Scan for the cell matching the given text and deliver its [X, Y] coordinate at center. 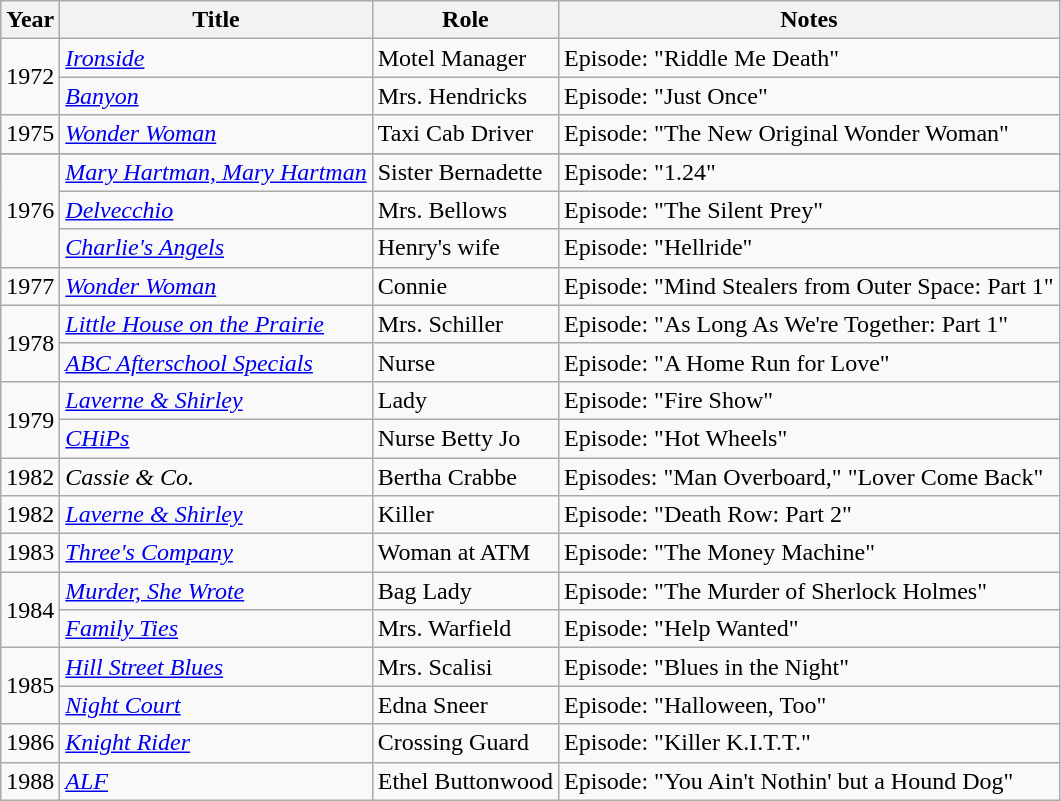
Night Court [216, 705]
Episode: "Blues in the Night" [810, 667]
1988 [30, 781]
Episode: "As Long As We're Together: Part 1" [810, 324]
Crossing Guard [465, 743]
Episode: "Death Row: Part 2" [810, 515]
Episode: "The New Original Wonder Woman" [810, 134]
Episode: "A Home Run for Love" [810, 362]
Mrs. Schiller [465, 324]
Cassie & Co. [216, 477]
1976 [30, 210]
Episode: "The Money Machine" [810, 553]
Year [30, 20]
Episode: "Mind Stealers from Outer Space: Part 1" [810, 286]
Notes [810, 20]
Connie [465, 286]
Nurse [465, 362]
Little House on the Prairie [216, 324]
Charlie's Angels [216, 248]
Episode: "Hot Wheels" [810, 438]
Delvecchio [216, 210]
Nurse Betty Jo [465, 438]
Mary Hartman, Mary Hartman [216, 172]
Episode: "Halloween, Too" [810, 705]
Hill Street Blues [216, 667]
Taxi Cab Driver [465, 134]
Episode: "Just Once" [810, 96]
Bag Lady [465, 591]
1984 [30, 610]
Episode: "Riddle Me Death" [810, 58]
Role [465, 20]
Mrs. Bellows [465, 210]
Three's Company [216, 553]
Edna Sneer [465, 705]
Episode: "Killer K.I.T.T." [810, 743]
CHiPs [216, 438]
Episode: "The Silent Prey" [810, 210]
Lady [465, 400]
1983 [30, 553]
ALF [216, 781]
ABC Afterschool Specials [216, 362]
Episode: "Hellride" [810, 248]
Title [216, 20]
Bertha Crabbe [465, 477]
1977 [30, 286]
Ethel Buttonwood [465, 781]
Murder, She Wrote [216, 591]
1975 [30, 134]
Motel Manager [465, 58]
Episode: "1.24" [810, 172]
Ironside [216, 58]
Family Ties [216, 629]
Mrs. Warfield [465, 629]
Mrs. Scalisi [465, 667]
1978 [30, 343]
1985 [30, 686]
Henry's wife [465, 248]
Killer [465, 515]
Episode: "Fire Show" [810, 400]
Episode: "You Ain't Nothin' but a Hound Dog" [810, 781]
Sister Bernadette [465, 172]
1972 [30, 77]
Episode: "Help Wanted" [810, 629]
Mrs. Hendricks [465, 96]
1979 [30, 419]
Knight Rider [216, 743]
Episodes: "Man Overboard," "Lover Come Back" [810, 477]
1986 [30, 743]
Episode: "The Murder of Sherlock Holmes" [810, 591]
Banyon [216, 96]
Woman at ATM [465, 553]
